Identify which cell holds the provided text, then report its [X, Y] central coordinate. 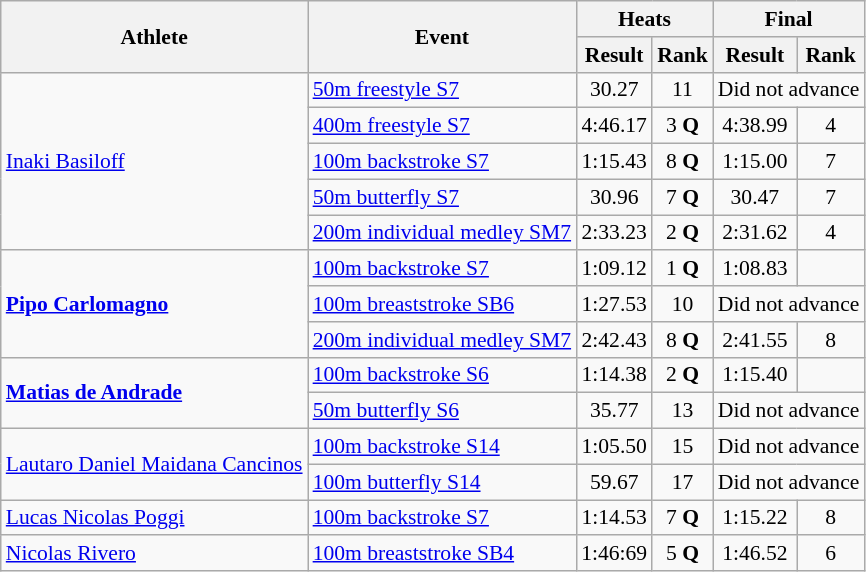
50m butterfly S6 [442, 411]
1:15.43 [614, 162]
15 [682, 447]
1:14.38 [614, 375]
Event [442, 36]
Pipo Carlomagno [154, 304]
1:14.53 [614, 518]
30.96 [614, 197]
Final [789, 19]
30.27 [614, 90]
1:09.12 [614, 269]
17 [682, 482]
13 [682, 411]
Lautaro Daniel Maidana Cancinos [154, 464]
Inaki Basiloff [154, 161]
100m breaststroke SB4 [442, 554]
59.67 [614, 482]
10 [682, 304]
100m backstroke S6 [442, 375]
Lucas Nicolas Poggi [154, 518]
3 Q [682, 126]
1:05.50 [614, 447]
1 Q [682, 269]
Athlete [154, 36]
30.47 [755, 197]
2:42.43 [614, 340]
100m backstroke S14 [442, 447]
4:38.99 [755, 126]
100m breaststroke SB6 [442, 304]
11 [682, 90]
Nicolas Rivero [154, 554]
Heats [644, 19]
2:41.55 [755, 340]
1:15.40 [755, 375]
2:31.62 [755, 233]
1:46:69 [614, 554]
50m freestyle S7 [442, 90]
1:15.22 [755, 518]
50m butterfly S7 [442, 197]
Matias de Andrade [154, 392]
4:46.17 [614, 126]
1:27.53 [614, 304]
2:33.23 [614, 233]
6 [830, 554]
100m butterfly S14 [442, 482]
5 Q [682, 554]
1:15.00 [755, 162]
400m freestyle S7 [442, 126]
1:46.52 [755, 554]
35.77 [614, 411]
1:08.83 [755, 269]
